From the cell containing the given text, extract its center point as [X, Y] coordinate. 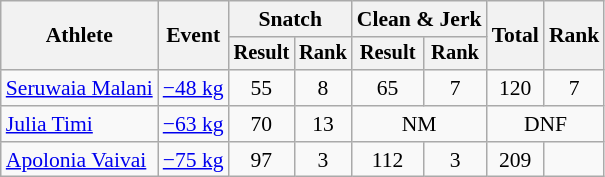
Event [194, 36]
−63 kg [194, 124]
Athlete [80, 36]
Clean & Jerk [420, 19]
65 [388, 88]
Seruwaia Malani [80, 88]
DNF [546, 124]
Snatch [290, 19]
Julia Timi [80, 124]
55 [262, 88]
8 [323, 88]
NM [420, 124]
120 [516, 88]
13 [323, 124]
Total [516, 36]
70 [262, 124]
−48 kg [194, 88]
